Return the [X, Y] coordinate for the center point of the cell that contains the specified text.  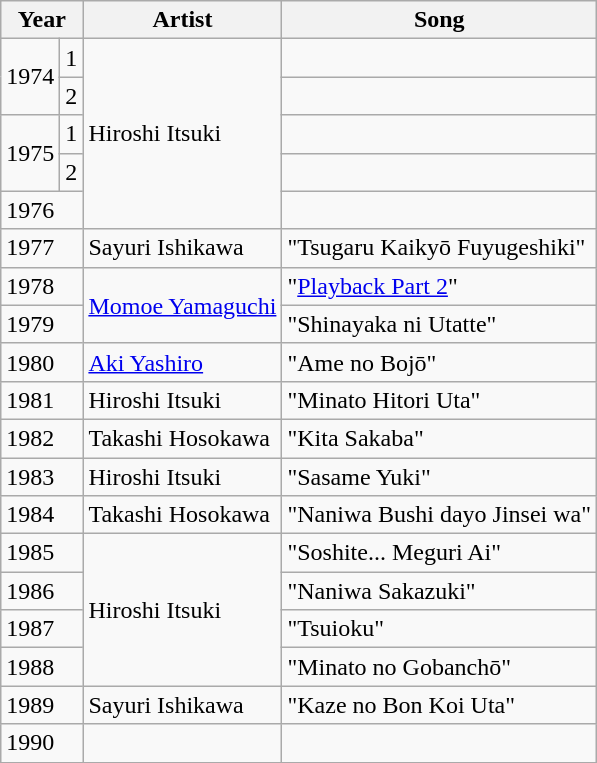
1979 [42, 324]
"Naniwa Sakazuki" [440, 591]
Aki Yashiro [182, 362]
"Naniwa Bushi dayo Jinsei wa" [440, 515]
"Ame no Bojō" [440, 362]
"Minato Hitori Uta" [440, 400]
"Soshite... Meguri Ai" [440, 553]
1983 [42, 477]
"Tsugaru Kaikyō Fuyugeshiki" [440, 248]
1985 [42, 553]
1984 [42, 515]
1978 [42, 286]
1982 [42, 438]
Song [440, 20]
"Shinayaka ni Utatte" [440, 324]
"Kita Sakaba" [440, 438]
1986 [42, 591]
"Sasame Yuki" [440, 477]
"Playback Part 2" [440, 286]
1980 [42, 362]
1987 [42, 629]
Year [42, 20]
"Kaze no Bon Koi Uta" [440, 705]
Artist [182, 20]
1977 [42, 248]
1975 [30, 153]
1988 [42, 667]
"Minato no Gobanchō" [440, 667]
1981 [42, 400]
1990 [42, 743]
"Tsuioku" [440, 629]
Momoe Yamaguchi [182, 305]
1976 [42, 210]
1989 [42, 705]
1974 [30, 77]
